From the cell containing the given text, extract its center point as [X, Y] coordinate. 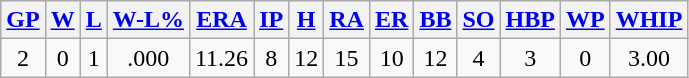
H [306, 20]
HBP [530, 20]
BB [436, 20]
3.00 [649, 58]
GP [23, 20]
3 [530, 58]
15 [347, 58]
RA [347, 20]
W-L% [148, 20]
W [62, 20]
11.26 [221, 58]
WHIP [649, 20]
IP [272, 20]
2 [23, 58]
.000 [148, 58]
SO [478, 20]
10 [391, 58]
8 [272, 58]
L [94, 20]
ER [391, 20]
ERA [221, 20]
4 [478, 58]
1 [94, 58]
WP [585, 20]
